Find where the given text appears and provide that cell's center as [X, Y] coordinate. 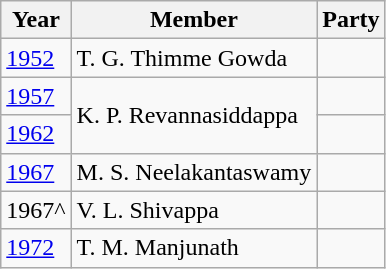
M. S. Neelakantaswamy [194, 172]
T. M. Manjunath [194, 248]
Party [351, 20]
V. L. Shivappa [194, 210]
T. G. Thimme Gowda [194, 58]
K. P. Revannasiddappa [194, 115]
1962 [36, 134]
1972 [36, 248]
1952 [36, 58]
Member [194, 20]
1967^ [36, 210]
1957 [36, 96]
Year [36, 20]
1967 [36, 172]
